For the text-containing cell, return its midpoint in [x, y] coordinate format. 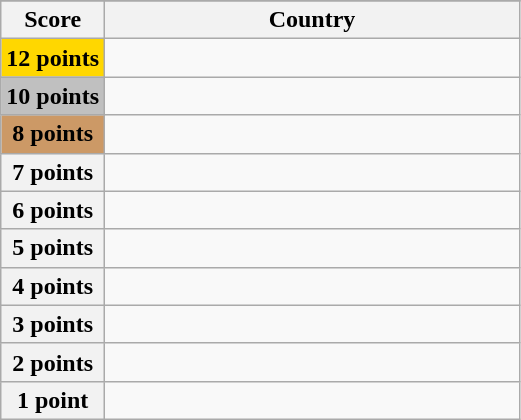
7 points [53, 172]
6 points [53, 210]
1 point [53, 400]
4 points [53, 286]
5 points [53, 248]
2 points [53, 362]
3 points [53, 324]
10 points [53, 96]
12 points [53, 58]
Country [312, 20]
Score [53, 20]
8 points [53, 134]
